For the text-containing cell, return its midpoint in (x, y) coordinate format. 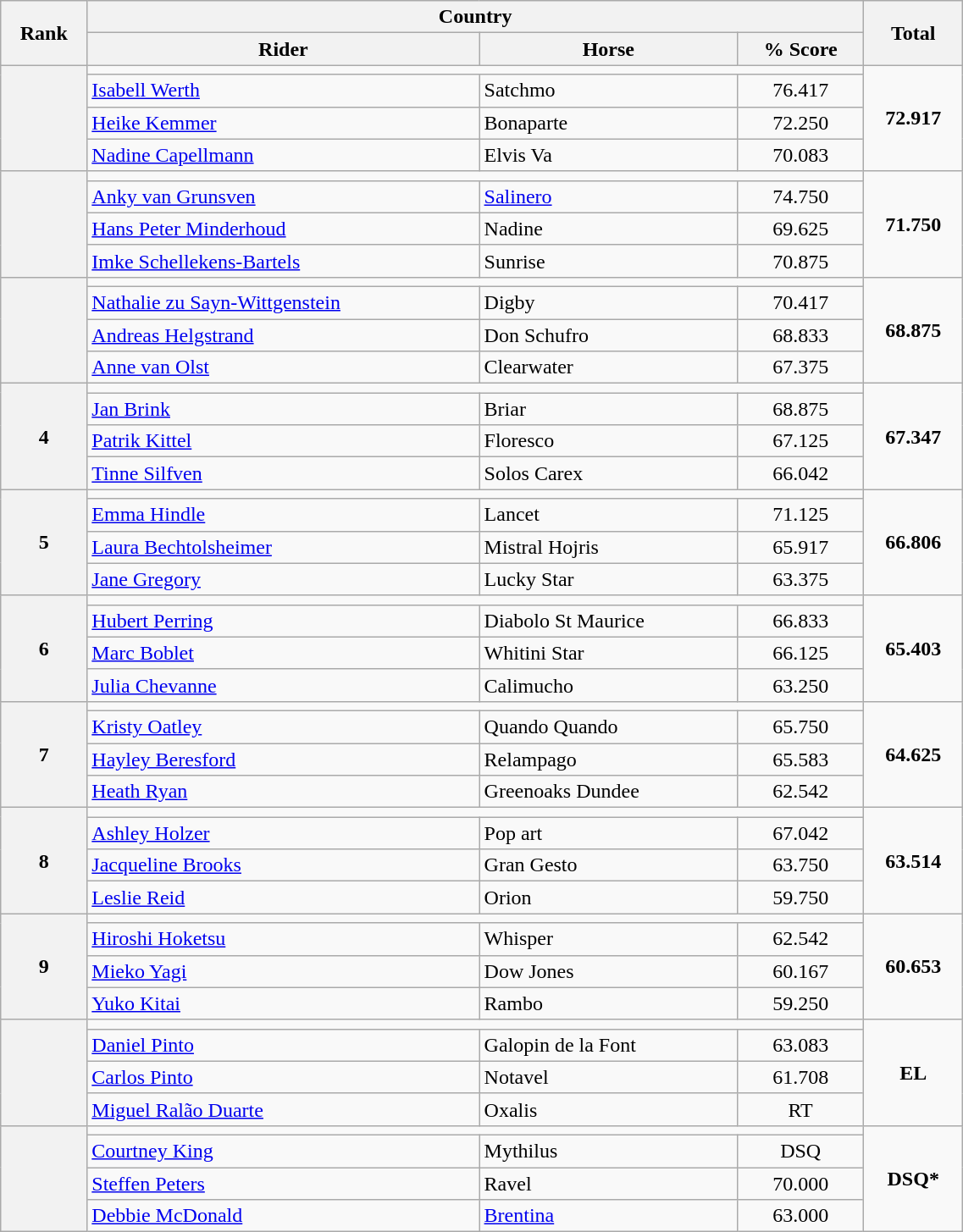
70.417 (801, 302)
Patrik Kittel (283, 441)
8 (44, 860)
63.250 (801, 685)
59.250 (801, 1003)
DSQ* (913, 1179)
70.875 (801, 261)
65.917 (801, 547)
Kristy Oatley (283, 726)
71.750 (913, 224)
63.375 (801, 579)
Laura Bechtolsheimer (283, 547)
71.125 (801, 515)
Pop art (608, 833)
Mieko Yagi (283, 971)
67.347 (913, 437)
Julia Chevanne (283, 685)
Orion (608, 898)
Floresco (608, 441)
Bonaparte (608, 123)
4 (44, 437)
63.083 (801, 1045)
72.250 (801, 123)
70.083 (801, 155)
Country (476, 17)
Briar (608, 409)
Salinero (608, 196)
Steffen Peters (283, 1183)
7 (44, 754)
67.375 (801, 367)
63.000 (801, 1216)
Carlos Pinto (283, 1077)
Miguel Ralão Duarte (283, 1109)
Andreas Helgstrand (283, 334)
Tinne Silfven (283, 473)
66.833 (801, 621)
Lucky Star (608, 579)
68.833 (801, 334)
Rider (283, 49)
63.514 (913, 860)
5 (44, 542)
Elvis Va (608, 155)
Emma Hindle (283, 515)
Sunrise (608, 261)
64.625 (913, 754)
67.042 (801, 833)
Total (913, 33)
Galopin de la Font (608, 1045)
Don Schufro (608, 334)
Hayley Beresford (283, 760)
Anky van Grunsven (283, 196)
70.000 (801, 1183)
69.625 (801, 229)
Debbie McDonald (283, 1216)
Oxalis (608, 1109)
Nadine (608, 229)
Ravel (608, 1183)
Heath Ryan (283, 792)
66.806 (913, 542)
Clearwater (608, 367)
Relampago (608, 760)
76.417 (801, 91)
Gran Gesto (608, 865)
74.750 (801, 196)
Rank (44, 33)
61.708 (801, 1077)
Jane Gregory (283, 579)
Lancet (608, 515)
Nadine Capellmann (283, 155)
65.583 (801, 760)
65.403 (913, 649)
Solos Carex (608, 473)
66.125 (801, 653)
DSQ (801, 1151)
Jan Brink (283, 409)
% Score (801, 49)
63.750 (801, 865)
Nathalie zu Sayn-Wittgenstein (283, 302)
Imke Schellekens-Bartels (283, 261)
67.125 (801, 441)
Whisper (608, 939)
Digby (608, 302)
Isabell Werth (283, 91)
Calimucho (608, 685)
Mistral Hojris (608, 547)
Mythilus (608, 1151)
Greenoaks Dundee (608, 792)
Quando Quando (608, 726)
66.042 (801, 473)
RT (801, 1109)
Daniel Pinto (283, 1045)
Marc Boblet (283, 653)
Anne van Olst (283, 367)
Courtney King (283, 1151)
Yuko Kitai (283, 1003)
6 (44, 649)
Notavel (608, 1077)
EL (913, 1072)
Dow Jones (608, 971)
Heike Kemmer (283, 123)
Rambo (608, 1003)
Satchmo (608, 91)
9 (44, 967)
Hans Peter Minderhoud (283, 229)
Leslie Reid (283, 898)
Jacqueline Brooks (283, 865)
Brentina (608, 1216)
60.167 (801, 971)
60.653 (913, 967)
65.750 (801, 726)
Diabolo St Maurice (608, 621)
Whitini Star (608, 653)
Horse (608, 49)
Hiroshi Hoketsu (283, 939)
Ashley Holzer (283, 833)
72.917 (913, 119)
Hubert Perring (283, 621)
59.750 (801, 898)
